Return [x, y] of the center of cell containing provided text 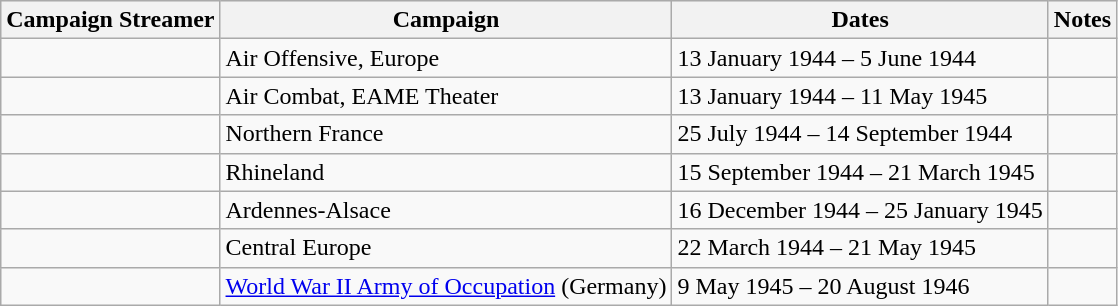
Ardennes-Alsace [446, 210]
Air Offensive, Europe [446, 58]
16 December 1944 – 25 January 1945 [860, 210]
Air Combat, EAME Theater [446, 96]
15 September 1944 – 21 March 1945 [860, 172]
13 January 1944 – 5 June 1944 [860, 58]
25 July 1944 – 14 September 1944 [860, 134]
Dates [860, 20]
Northern France [446, 134]
13 January 1944 – 11 May 1945 [860, 96]
Central Europe [446, 248]
Rhineland [446, 172]
Campaign [446, 20]
22 March 1944 – 21 May 1945 [860, 248]
Campaign Streamer [110, 20]
9 May 1945 – 20 August 1946 [860, 286]
Notes [1082, 20]
World War II Army of Occupation (Germany) [446, 286]
